Identify which cell holds the provided text, then report its [X, Y] central coordinate. 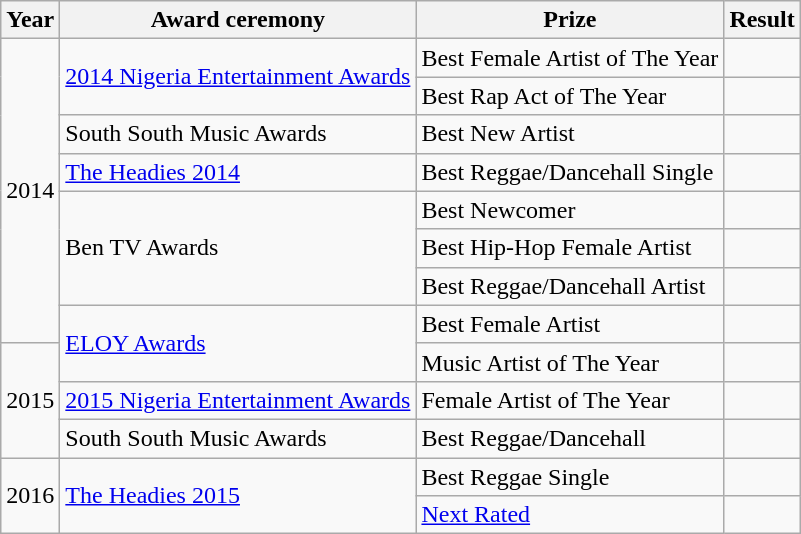
Best Reggae/Dancehall Artist [570, 286]
Music Artist of The Year [570, 362]
Best Newcomer [570, 210]
Best Reggae Single [570, 477]
Year [30, 20]
Best Rap Act of The Year [570, 96]
Female Artist of The Year [570, 400]
ELOY Awards [238, 343]
Best Reggae/Dancehall Single [570, 172]
2014 [30, 191]
Award ceremony [238, 20]
Best Female Artist [570, 324]
Result [762, 20]
Next Rated [570, 515]
Best Hip-Hop Female Artist [570, 248]
Best Reggae/Dancehall [570, 438]
Best Female Artist of The Year [570, 58]
Ben TV Awards [238, 248]
Best New Artist [570, 134]
The Headies 2015 [238, 496]
The Headies 2014 [238, 172]
2016 [30, 496]
2014 Nigeria Entertainment Awards [238, 77]
2015 [30, 400]
2015 Nigeria Entertainment Awards [238, 400]
Prize [570, 20]
